Identify which cell holds the provided text, then report its [X, Y] central coordinate. 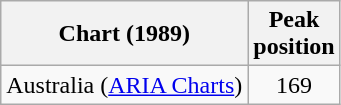
169 [294, 85]
Chart (1989) [124, 34]
Peakposition [294, 34]
Australia (ARIA Charts) [124, 85]
